Detect which cell encompasses the target text, then output its [X, Y] center coordinate. 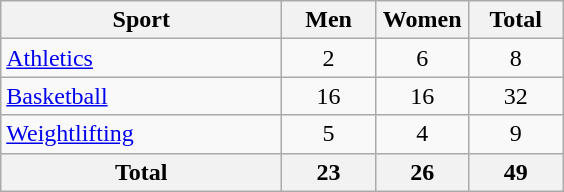
4 [422, 134]
49 [516, 172]
Weightlifting [142, 134]
2 [329, 58]
6 [422, 58]
23 [329, 172]
Sport [142, 20]
5 [329, 134]
Basketball [142, 96]
8 [516, 58]
26 [422, 172]
Women [422, 20]
Men [329, 20]
32 [516, 96]
Athletics [142, 58]
9 [516, 134]
